Pinpoint the cell where the given text exists, returning its (x, y) midpoint coordinate. 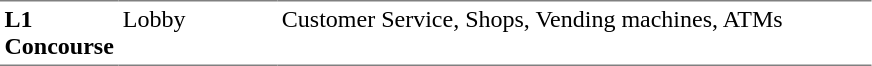
Lobby (198, 33)
Customer Service, Shops, Vending machines, ATMs (574, 33)
L1Concourse (59, 33)
